Identify which cell holds the provided text, then report its [X, Y] central coordinate. 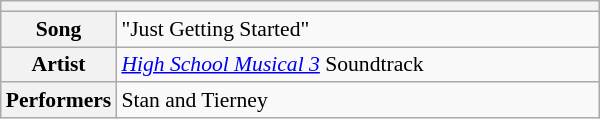
Performers [59, 101]
Stan and Tierney [358, 101]
High School Musical 3 Soundtrack [358, 65]
"Just Getting Started" [358, 29]
Artist [59, 65]
Song [59, 29]
